Identify which cell holds the provided text, then report its [x, y] central coordinate. 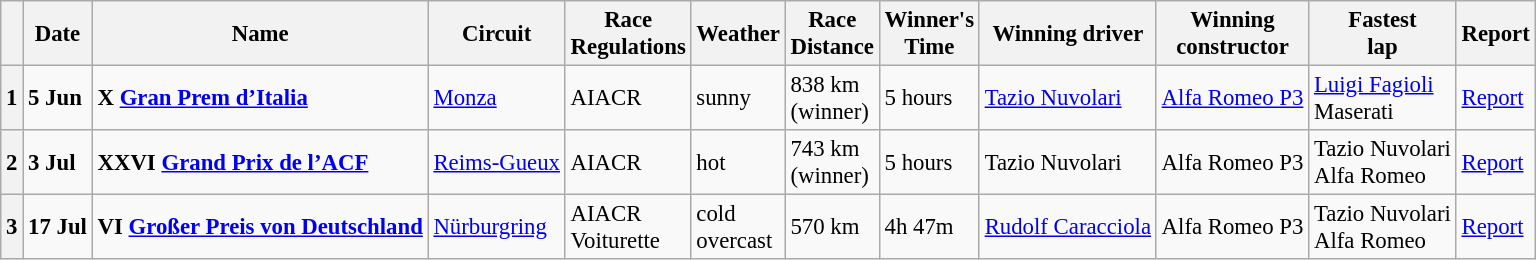
Winningconstructor [1232, 34]
AIACRVoiturette [628, 228]
coldovercast [738, 228]
838 km(winner) [832, 98]
Luigi Fagioli Maserati [1383, 98]
RaceDistance [832, 34]
570 km [832, 228]
Winner'sTime [929, 34]
sunny [738, 98]
1 [12, 98]
X Gran Prem d’Italia [260, 98]
17 Jul [58, 228]
4h 47m [929, 228]
Circuit [496, 34]
Reims-Gueux [496, 162]
Monza [496, 98]
3 Jul [58, 162]
Date [58, 34]
Fastestlap [1383, 34]
Name [260, 34]
Weather [738, 34]
Winning driver [1068, 34]
XXVI Grand Prix de l’ACF [260, 162]
Rudolf Caracciola [1068, 228]
743 km(winner) [832, 162]
hot [738, 162]
RaceRegulations [628, 34]
2 [12, 162]
5 Jun [58, 98]
3 [12, 228]
Nürburgring [496, 228]
VI Großer Preis von Deutschland [260, 228]
